Locate the cell with the specified text and output its [X, Y] center coordinate. 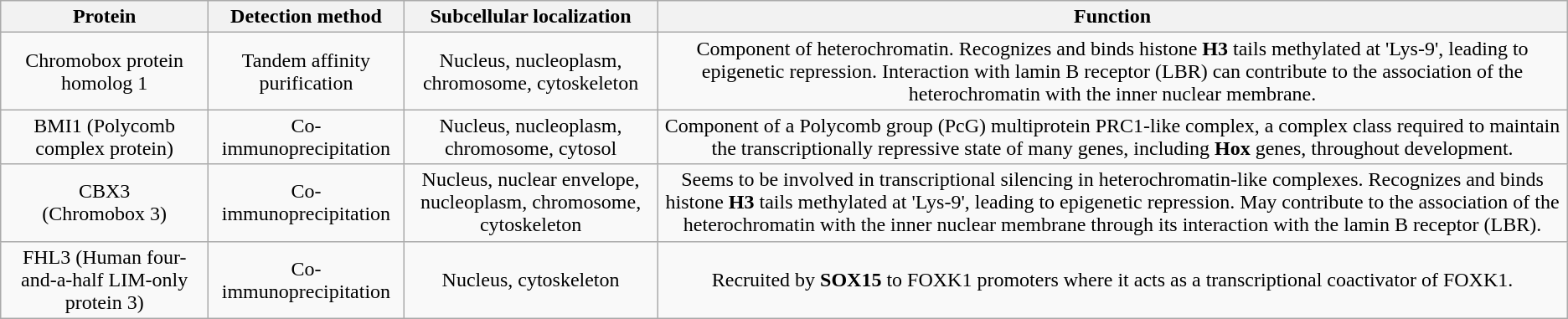
Nucleus, nucleoplasm, chromosome, cytosol [530, 137]
BMI1 (Polycomb complex protein) [105, 137]
Subcellular localization [530, 17]
Function [1112, 17]
Chromobox protein homolog 1 [105, 71]
Recruited by SOX15 to FOXK1 promoters where it acts as a transcriptional coactivator of FOXK1. [1112, 280]
Protein [105, 17]
Nucleus, nuclear envelope, nucleoplasm, chromosome, cytoskeleton [530, 203]
Detection method [307, 17]
Tandem affinity purification [307, 71]
Nucleus, cytoskeleton [530, 280]
CBX3(Chromobox 3) [105, 203]
FHL3 (Human four-and-a-half LIM-only protein 3) [105, 280]
Nucleus, nucleoplasm, chromosome, cytoskeleton [530, 71]
